Identify which cell holds the provided text, then report its [x, y] central coordinate. 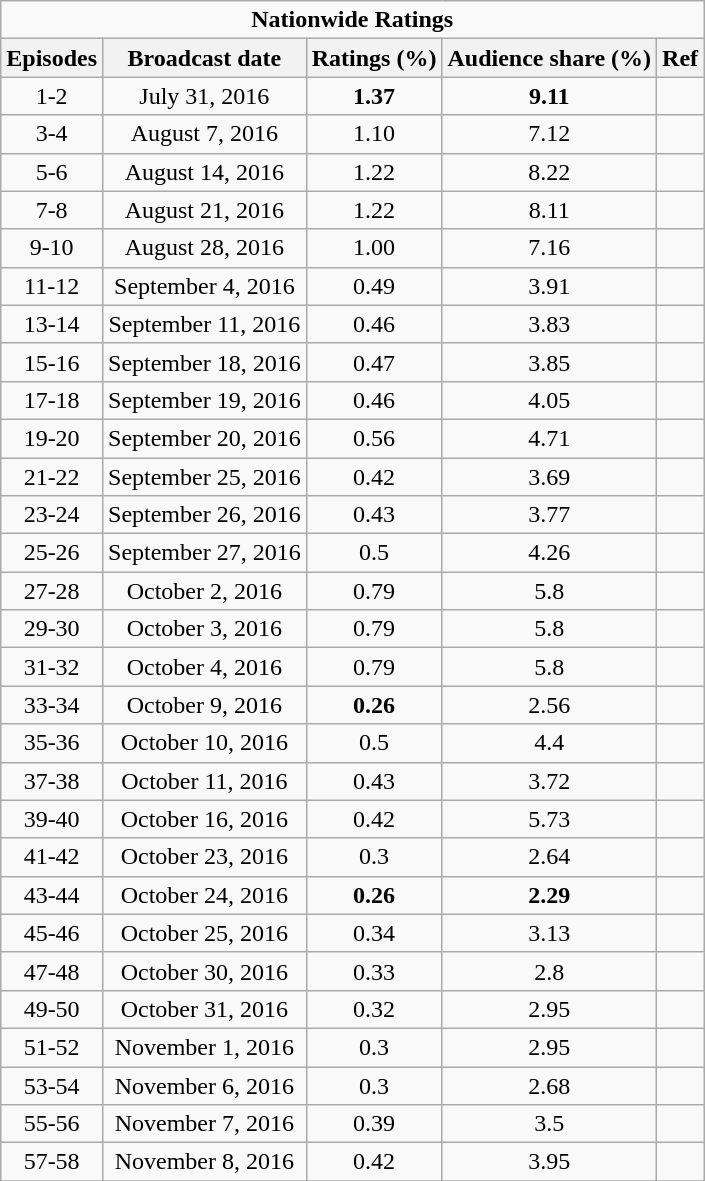
Ref [680, 58]
1.10 [374, 134]
October 24, 2016 [205, 895]
October 4, 2016 [205, 667]
13-14 [52, 324]
November 8, 2016 [205, 1162]
October 3, 2016 [205, 629]
0.39 [374, 1124]
39-40 [52, 819]
September 25, 2016 [205, 477]
September 11, 2016 [205, 324]
Nationwide Ratings [352, 20]
1.00 [374, 248]
Episodes [52, 58]
5-6 [52, 172]
23-24 [52, 515]
25-26 [52, 553]
November 1, 2016 [205, 1047]
2.68 [550, 1085]
September 18, 2016 [205, 362]
3.5 [550, 1124]
7.16 [550, 248]
31-32 [52, 667]
53-54 [52, 1085]
September 27, 2016 [205, 553]
9.11 [550, 96]
October 11, 2016 [205, 781]
Ratings (%) [374, 58]
35-36 [52, 743]
0.49 [374, 286]
3.72 [550, 781]
August 14, 2016 [205, 172]
17-18 [52, 400]
Audience share (%) [550, 58]
33-34 [52, 705]
4.05 [550, 400]
November 7, 2016 [205, 1124]
8.11 [550, 210]
October 9, 2016 [205, 705]
October 30, 2016 [205, 971]
October 16, 2016 [205, 819]
49-50 [52, 1009]
October 23, 2016 [205, 857]
1-2 [52, 96]
September 26, 2016 [205, 515]
August 28, 2016 [205, 248]
9-10 [52, 248]
3-4 [52, 134]
19-20 [52, 438]
September 20, 2016 [205, 438]
2.64 [550, 857]
October 2, 2016 [205, 591]
41-42 [52, 857]
11-12 [52, 286]
7.12 [550, 134]
5.73 [550, 819]
0.32 [374, 1009]
3.69 [550, 477]
15-16 [52, 362]
4.26 [550, 553]
3.83 [550, 324]
3.95 [550, 1162]
September 4, 2016 [205, 286]
57-58 [52, 1162]
October 25, 2016 [205, 933]
4.71 [550, 438]
0.47 [374, 362]
2.56 [550, 705]
3.13 [550, 933]
2.29 [550, 895]
55-56 [52, 1124]
43-44 [52, 895]
August 7, 2016 [205, 134]
0.34 [374, 933]
1.37 [374, 96]
3.85 [550, 362]
November 6, 2016 [205, 1085]
27-28 [52, 591]
8.22 [550, 172]
4.4 [550, 743]
Broadcast date [205, 58]
47-48 [52, 971]
37-38 [52, 781]
0.56 [374, 438]
2.8 [550, 971]
21-22 [52, 477]
0.33 [374, 971]
September 19, 2016 [205, 400]
August 21, 2016 [205, 210]
3.77 [550, 515]
October 10, 2016 [205, 743]
July 31, 2016 [205, 96]
29-30 [52, 629]
45-46 [52, 933]
51-52 [52, 1047]
7-8 [52, 210]
October 31, 2016 [205, 1009]
3.91 [550, 286]
